Find where the given text appears and provide that cell's center as [X, Y] coordinate. 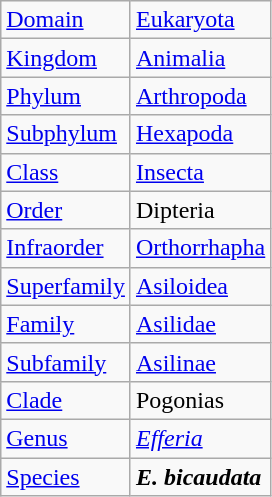
Dipteria [200, 210]
Domain [66, 20]
Class [66, 172]
Arthropoda [200, 96]
Pogonias [200, 400]
Subphylum [66, 134]
Subfamily [66, 362]
Kingdom [66, 58]
Genus [66, 438]
Animalia [200, 58]
Clade [66, 400]
Superfamily [66, 286]
Asilinae [200, 362]
Hexapoda [200, 134]
Asilidae [200, 324]
Phylum [66, 96]
Species [66, 477]
Infraorder [66, 248]
Order [66, 210]
Asiloidea [200, 286]
Efferia [200, 438]
E. bicaudata [200, 477]
Eukaryota [200, 20]
Orthorrhapha [200, 248]
Insecta [200, 172]
Family [66, 324]
